Extract the (x, y) coordinate from the center of the cell holding the provided text.  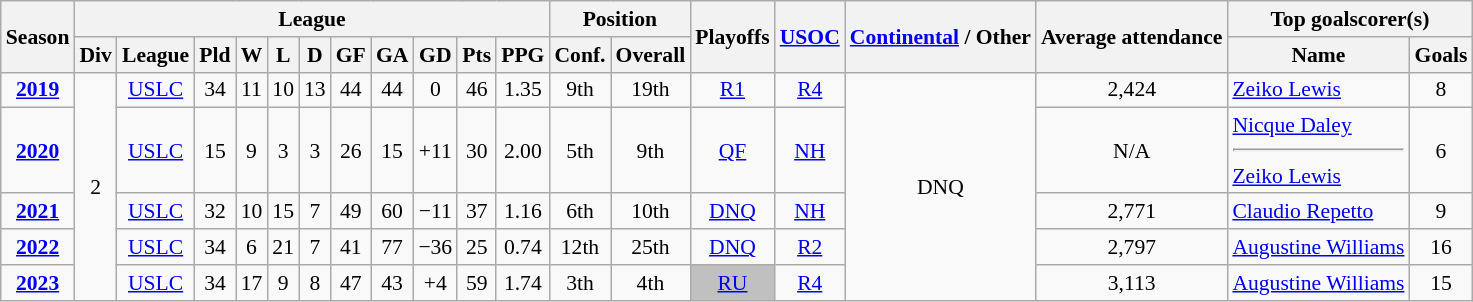
1.74 (522, 283)
QF (732, 151)
Pld (214, 55)
32 (214, 212)
+4 (435, 283)
43 (392, 283)
17 (252, 283)
13 (315, 90)
1.16 (522, 212)
GA (392, 55)
Nicque Daley Zeiko Lewis (1318, 151)
2,797 (1132, 247)
2,771 (1132, 212)
0 (435, 90)
2.00 (522, 151)
Overall (651, 55)
GF (351, 55)
4th (651, 283)
77 (392, 247)
41 (351, 247)
12th (580, 247)
Name (1318, 55)
Conf. (580, 55)
Continental / Other (940, 36)
RU (732, 283)
37 (476, 212)
19th (651, 90)
Top goalscorer(s) (1350, 19)
2021 (38, 212)
59 (476, 283)
Div (96, 55)
0.74 (522, 247)
11 (252, 90)
Position (620, 19)
Pts (476, 55)
30 (476, 151)
USOC (810, 36)
−36 (435, 247)
2019 (38, 90)
47 (351, 283)
21 (283, 247)
2 (96, 186)
1.35 (522, 90)
L (283, 55)
25 (476, 247)
3th (580, 283)
Claudio Repetto (1318, 212)
2,424 (1132, 90)
R2 (810, 247)
2022 (38, 247)
Playoffs (732, 36)
Goals (1442, 55)
16 (1442, 247)
3,113 (1132, 283)
6th (580, 212)
25th (651, 247)
60 (392, 212)
26 (351, 151)
2020 (38, 151)
−11 (435, 212)
GD (435, 55)
Season (38, 36)
46 (476, 90)
10th (651, 212)
+11 (435, 151)
D (315, 55)
5th (580, 151)
Zeiko Lewis (1318, 90)
W (252, 55)
N/A (1132, 151)
PPG (522, 55)
49 (351, 212)
R1 (732, 90)
Average attendance (1132, 36)
2023 (38, 283)
